Detect which cell encompasses the target text, then output its [X, Y] center coordinate. 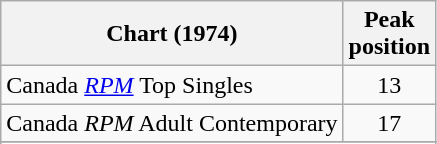
17 [389, 123]
Peakposition [389, 34]
Canada RPM Top Singles [172, 85]
13 [389, 85]
Canada RPM Adult Contemporary [172, 123]
Chart (1974) [172, 34]
